Locate the cell with the specified text and output its [x, y] center coordinate. 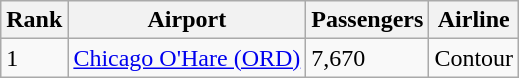
Rank [34, 20]
Passengers [368, 20]
Airport [187, 20]
Chicago O'Hare (ORD) [187, 58]
7,670 [368, 58]
Contour [474, 58]
Airline [474, 20]
1 [34, 58]
